From the cell containing the given text, extract its center point as (X, Y) coordinate. 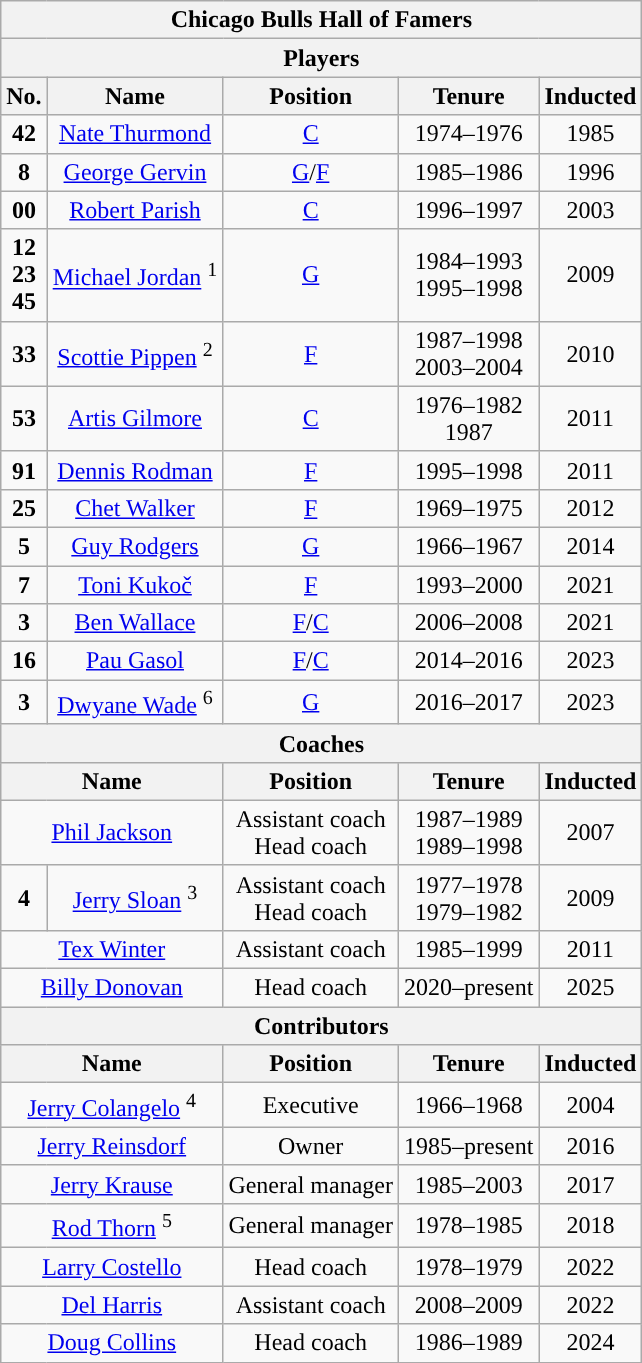
1977–19781979–1982 (468, 898)
Rod Thorn 5 (112, 1226)
Jerry Krause (112, 1184)
Nate Thurmond (135, 134)
Michael Jordan 1 (135, 275)
Pau Gasol (135, 661)
Toni Kukoč (135, 585)
00 (24, 210)
1996 (590, 172)
Del Harris (112, 1305)
1993–2000 (468, 585)
1984–19931995–1998 (468, 275)
Jerry Reinsdorf (112, 1146)
2014 (590, 546)
1995–1998 (468, 470)
16 (24, 661)
53 (24, 418)
1985–2003 (468, 1184)
1966–1968 (468, 1106)
2024 (590, 1343)
Guy Rodgers (135, 546)
Executive (311, 1106)
1985–present (468, 1146)
No. (24, 96)
Doug Collins (112, 1343)
42 (24, 134)
1985–1999 (468, 949)
1985 (590, 134)
2014–2016 (468, 661)
1969–1975 (468, 508)
Ben Wallace (135, 623)
2016–2017 (468, 702)
1987–19891989–1998 (468, 832)
Scottie Pippen 2 (135, 354)
1974–1976 (468, 134)
91 (24, 470)
G/F (311, 172)
2012 (590, 508)
Chet Walker (135, 508)
Robert Parish (135, 210)
George Gervin (135, 172)
1987–19982003–2004 (468, 354)
5 (24, 546)
8 (24, 172)
1978–1979 (468, 1267)
2017 (590, 1184)
Jerry Sloan 3 (135, 898)
2025 (590, 988)
2004 (590, 1106)
2003 (590, 210)
1986–1989 (468, 1343)
Owner (311, 1146)
2016 (590, 1146)
1976–19821987 (468, 418)
33 (24, 354)
Players (322, 58)
Dwyane Wade 6 (135, 702)
Phil Jackson (112, 832)
Chicago Bulls Hall of Famers (322, 20)
122345 (24, 275)
Jerry Colangelo 4 (112, 1106)
Larry Costello (112, 1267)
2010 (590, 354)
2006–2008 (468, 623)
Contributors (322, 1026)
1985–1986 (468, 172)
Dennis Rodman (135, 470)
Tex Winter (112, 949)
1966–1967 (468, 546)
1978–1985 (468, 1226)
Coaches (322, 743)
4 (24, 898)
Billy Donovan (112, 988)
2018 (590, 1226)
Artis Gilmore (135, 418)
25 (24, 508)
7 (24, 585)
1996–1997 (468, 210)
2020–present (468, 988)
2008–2009 (468, 1305)
2007 (590, 832)
